Identify which cell holds the provided text, then report its [X, Y] central coordinate. 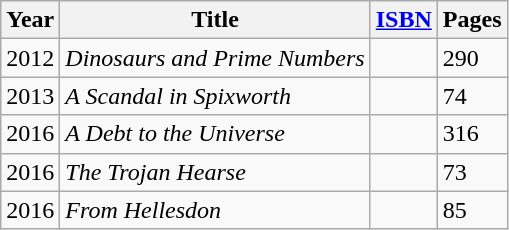
From Hellesdon [215, 210]
ISBN [404, 20]
73 [472, 172]
2012 [30, 58]
74 [472, 96]
A Scandal in Spixworth [215, 96]
A Debt to the Universe [215, 134]
Title [215, 20]
Pages [472, 20]
2013 [30, 96]
316 [472, 134]
Year [30, 20]
Dinosaurs and Prime Numbers [215, 58]
85 [472, 210]
290 [472, 58]
The Trojan Hearse [215, 172]
